Detect which cell encompasses the target text, then output its (X, Y) center coordinate. 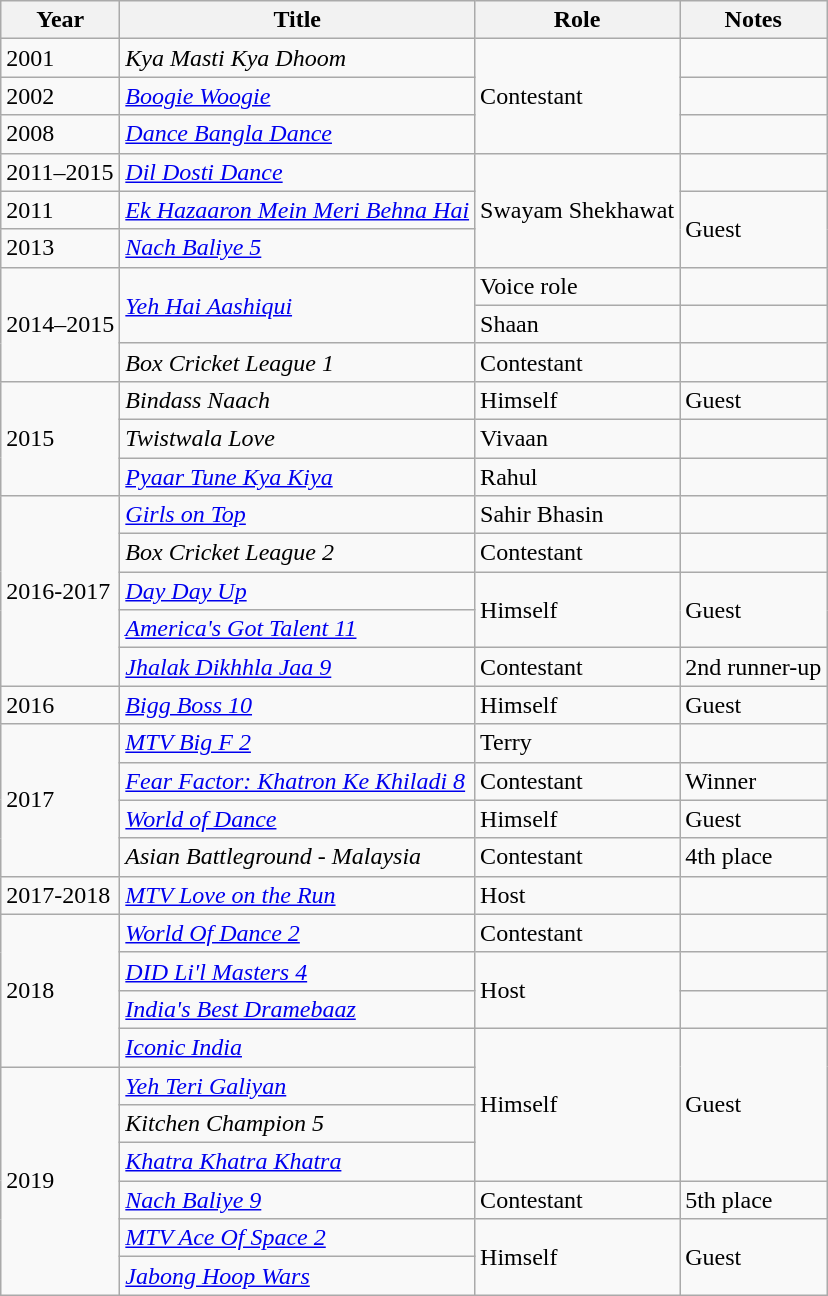
Nach Baliye 9 (298, 1200)
Role (578, 20)
World Of Dance 2 (298, 933)
Boogie Woogie (298, 96)
Ek Hazaaron Mein Meri Behna Hai (298, 210)
2nd runner-up (754, 667)
DID Li'l Masters 4 (298, 971)
America's Got Talent 11 (298, 629)
2016-2017 (60, 591)
MTV Big F 2 (298, 743)
2017-2018 (60, 895)
Bindass Naach (298, 400)
Pyaar Tune Kya Kiya (298, 477)
Khatra Khatra Khatra (298, 1162)
2011 (60, 210)
Vivaan (578, 438)
Voice role (578, 286)
Yeh Teri Galiyan (298, 1085)
Jabong Hoop Wars (298, 1276)
2019 (60, 1180)
2018 (60, 990)
5th place (754, 1200)
Kitchen Champion 5 (298, 1124)
2011–2015 (60, 172)
2015 (60, 438)
Sahir Bhasin (578, 515)
2014–2015 (60, 324)
Kya Masti Kya Dhoom (298, 58)
Title (298, 20)
Jhalak Dikhhla Jaa 9 (298, 667)
World of Dance (298, 819)
MTV Ace Of Space 2 (298, 1238)
4th place (754, 857)
2013 (60, 248)
Swayam Shekhawat (578, 210)
Shaan (578, 324)
Box Cricket League 1 (298, 362)
Iconic India (298, 1047)
Dance Bangla Dance (298, 134)
Box Cricket League 2 (298, 553)
Asian Battleground - Malaysia (298, 857)
Terry (578, 743)
Girls on Top (298, 515)
India's Best Dramebaaz (298, 1009)
Twistwala Love (298, 438)
2017 (60, 800)
Bigg Boss 10 (298, 705)
Fear Factor: Khatron Ke Khiladi 8 (298, 781)
MTV Love on the Run (298, 895)
2002 (60, 96)
2001 (60, 58)
2016 (60, 705)
Dil Dosti Dance (298, 172)
Nach Baliye 5 (298, 248)
Winner (754, 781)
Notes (754, 20)
Year (60, 20)
2008 (60, 134)
Yeh Hai Aashiqui (298, 305)
Day Day Up (298, 591)
Rahul (578, 477)
